Find where the given text appears and provide that cell's center as (x, y) coordinate. 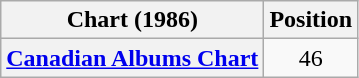
Position (311, 20)
Canadian Albums Chart (132, 58)
46 (311, 58)
Chart (1986) (132, 20)
